Identify which cell holds the provided text, then report its (x, y) central coordinate. 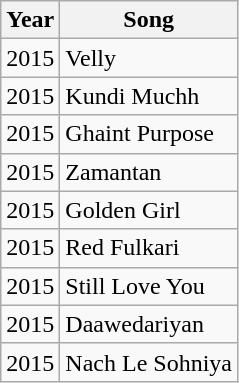
Still Love You (149, 286)
Kundi Muchh (149, 96)
Velly (149, 58)
Daawedariyan (149, 324)
Nach Le Sohniya (149, 362)
Red Fulkari (149, 248)
Zamantan (149, 172)
Song (149, 20)
Ghaint Purpose (149, 134)
Year (30, 20)
Golden Girl (149, 210)
